Provide the (x, y) coordinate of the cell's center where the given text is located.  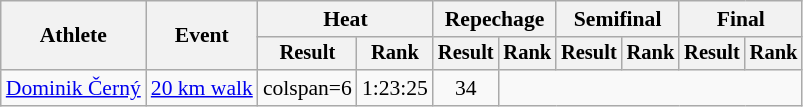
Heat (346, 19)
Repechage (494, 19)
colspan=6 (308, 88)
Semifinal (618, 19)
Final (740, 19)
34 (466, 88)
20 km walk (202, 88)
Event (202, 36)
Athlete (74, 36)
Dominik Černý (74, 88)
1:23:25 (395, 88)
